Pinpoint the cell where the given text exists, returning its (x, y) midpoint coordinate. 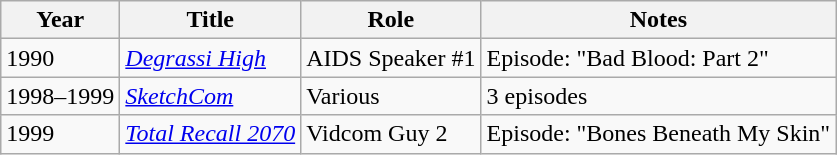
Episode: "Bones Beneath My Skin" (658, 134)
1999 (60, 134)
Notes (658, 20)
Various (391, 96)
SketchCom (210, 96)
Degrassi High (210, 58)
Year (60, 20)
Episode: "Bad Blood: Part 2" (658, 58)
Role (391, 20)
3 episodes (658, 96)
Title (210, 20)
1998–1999 (60, 96)
Vidcom Guy 2 (391, 134)
Total Recall 2070 (210, 134)
AIDS Speaker #1 (391, 58)
1990 (60, 58)
